For the text-containing cell, return its midpoint in [X, Y] coordinate format. 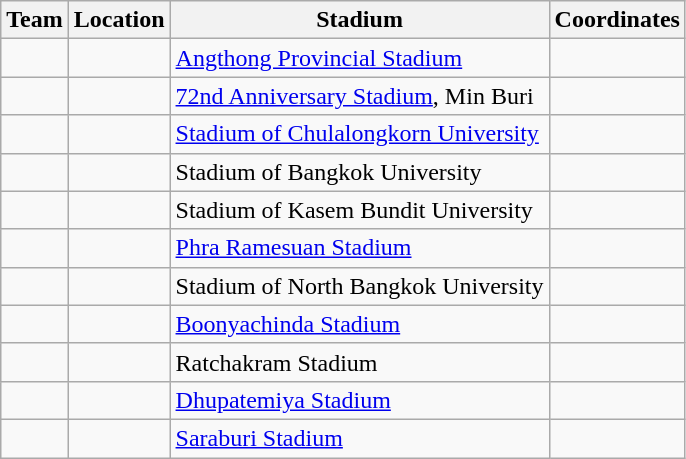
Angthong Provincial Stadium [360, 58]
Boonyachinda Stadium [360, 324]
Team [35, 20]
Ratchakram Stadium [360, 362]
Stadium [360, 20]
Stadium of Chulalongkorn University [360, 134]
Stadium of Bangkok University [360, 172]
72nd Anniversary Stadium, Min Buri [360, 96]
Saraburi Stadium [360, 438]
Location [119, 20]
Dhupatemiya Stadium [360, 400]
Phra Ramesuan Stadium [360, 248]
Coordinates [617, 20]
Stadium of Kasem Bundit University [360, 210]
Stadium of North Bangkok University [360, 286]
